Return [X, Y] of the center of cell containing provided text 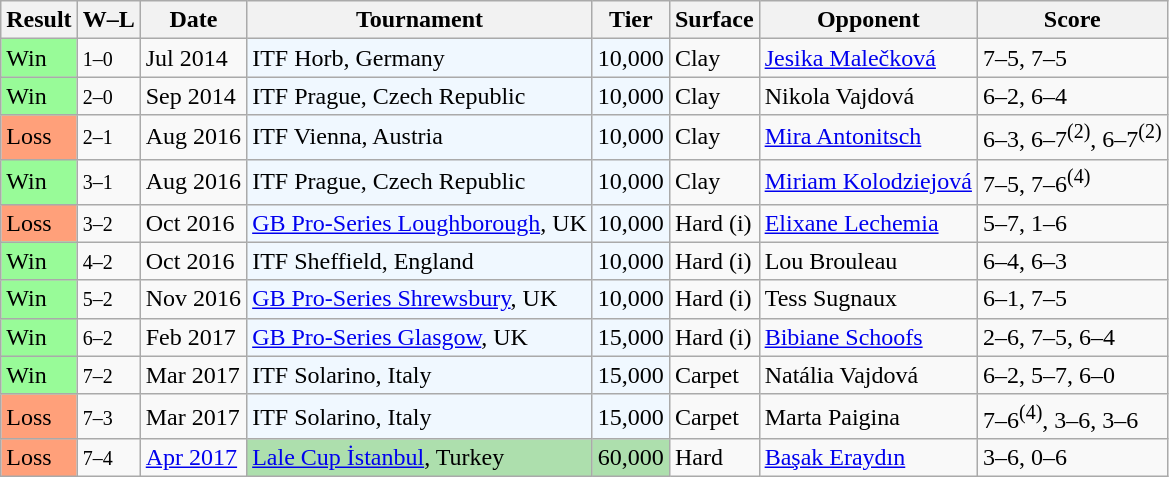
Nov 2016 [193, 299]
W–L [108, 20]
ITF Sheffield, England [420, 261]
1–0 [108, 58]
Nikola Vajdová [868, 96]
Apr 2017 [193, 458]
7–5, 7–6(4) [1072, 182]
Elixane Lechemia [868, 223]
Jul 2014 [193, 58]
Tier [630, 20]
Feb 2017 [193, 337]
Tournament [420, 20]
6–2, 6–4 [1072, 96]
3–1 [108, 182]
Opponent [868, 20]
ITF Horb, Germany [420, 58]
5–2 [108, 299]
5–7, 1–6 [1072, 223]
7–6(4), 3–6, 3–6 [1072, 416]
Marta Paigina [868, 416]
Surface [714, 20]
GB Pro-Series Glasgow, UK [420, 337]
Tess Sugnaux [868, 299]
60,000 [630, 458]
Result [39, 20]
Sep 2014 [193, 96]
ITF Vienna, Austria [420, 138]
Başak Eraydın [868, 458]
Lou Brouleau [868, 261]
2–6, 7–5, 6–4 [1072, 337]
Score [1072, 20]
Mira Antonitsch [868, 138]
2–1 [108, 138]
Jesika Malečková [868, 58]
7–5, 7–5 [1072, 58]
3–6, 0–6 [1072, 458]
7–3 [108, 416]
6–2 [108, 337]
6–2, 5–7, 6–0 [1072, 375]
4–2 [108, 261]
Hard [714, 458]
Natália Vajdová [868, 375]
7–2 [108, 375]
3–2 [108, 223]
Date [193, 20]
7–4 [108, 458]
2–0 [108, 96]
GB Pro-Series Loughborough, UK [420, 223]
GB Pro-Series Shrewsbury, UK [420, 299]
6–3, 6–7(2), 6–7(2) [1072, 138]
6–4, 6–3 [1072, 261]
Bibiane Schoofs [868, 337]
6–1, 7–5 [1072, 299]
Miriam Kolodziejová [868, 182]
Lale Cup İstanbul, Turkey [420, 458]
